Scan for the cell matching the given text and deliver its (X, Y) coordinate at center. 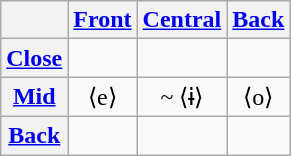
Close (34, 58)
⟨o⟩ (258, 97)
Mid (34, 97)
Front (102, 20)
Central (182, 20)
~ ⟨ɨ⟩ (182, 97)
⟨e⟩ (102, 97)
